Find where the given text appears and provide that cell's center as (x, y) coordinate. 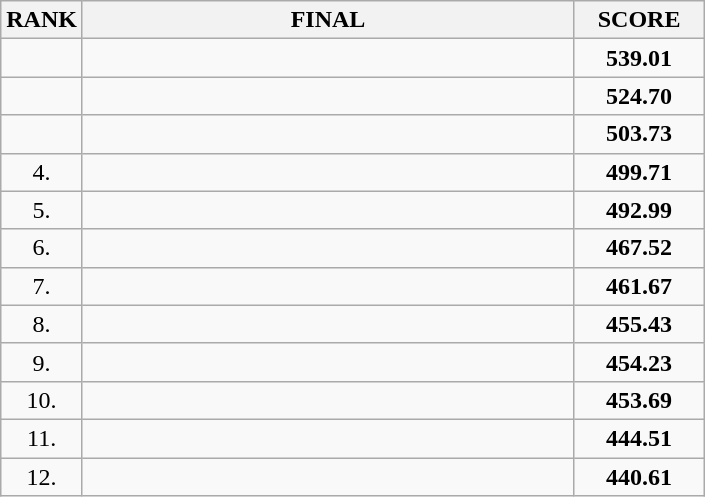
8. (42, 324)
467.52 (640, 248)
492.99 (640, 210)
503.73 (640, 134)
12. (42, 477)
10. (42, 400)
499.71 (640, 172)
440.61 (640, 477)
444.51 (640, 438)
454.23 (640, 362)
7. (42, 286)
SCORE (640, 20)
5. (42, 210)
9. (42, 362)
539.01 (640, 58)
455.43 (640, 324)
4. (42, 172)
11. (42, 438)
524.70 (640, 96)
FINAL (328, 20)
461.67 (640, 286)
453.69 (640, 400)
RANK (42, 20)
6. (42, 248)
